Search for the cell housing the specified text and yield its (x, y) center coordinate. 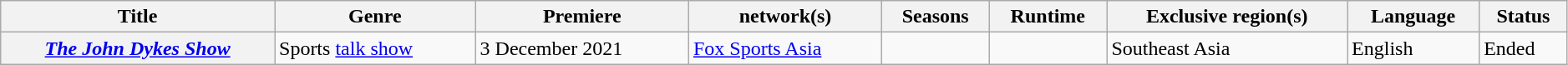
Ended (1524, 48)
Runtime (1048, 17)
Southeast Asia (1227, 48)
The John Dykes Show (138, 48)
Exclusive region(s) (1227, 17)
Seasons (936, 17)
Status (1524, 17)
Premiere (581, 17)
Fox Sports Asia (785, 48)
Title (138, 17)
Language (1413, 17)
network(s) (785, 17)
English (1413, 48)
Genre (374, 17)
3 December 2021 (581, 48)
Sports talk show (374, 48)
